Extract the [x, y] coordinate from the center of the cell holding the provided text.  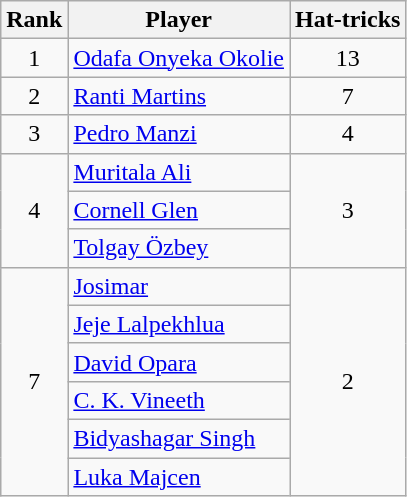
Odafa Onyeka Okolie [179, 58]
Muritala Ali [179, 172]
Pedro Manzi [179, 134]
David Opara [179, 362]
Tolgay Özbey [179, 248]
Rank [34, 20]
C. K. Vineeth [179, 400]
Hat-tricks [348, 20]
Josimar [179, 286]
Jeje Lalpekhlua [179, 324]
Luka Majcen [179, 477]
Player [179, 20]
13 [348, 58]
1 [34, 58]
Bidyashagar Singh [179, 438]
Cornell Glen [179, 210]
Ranti Martins [179, 96]
